Return the [X, Y] coordinate for the center point of the cell that contains the specified text.  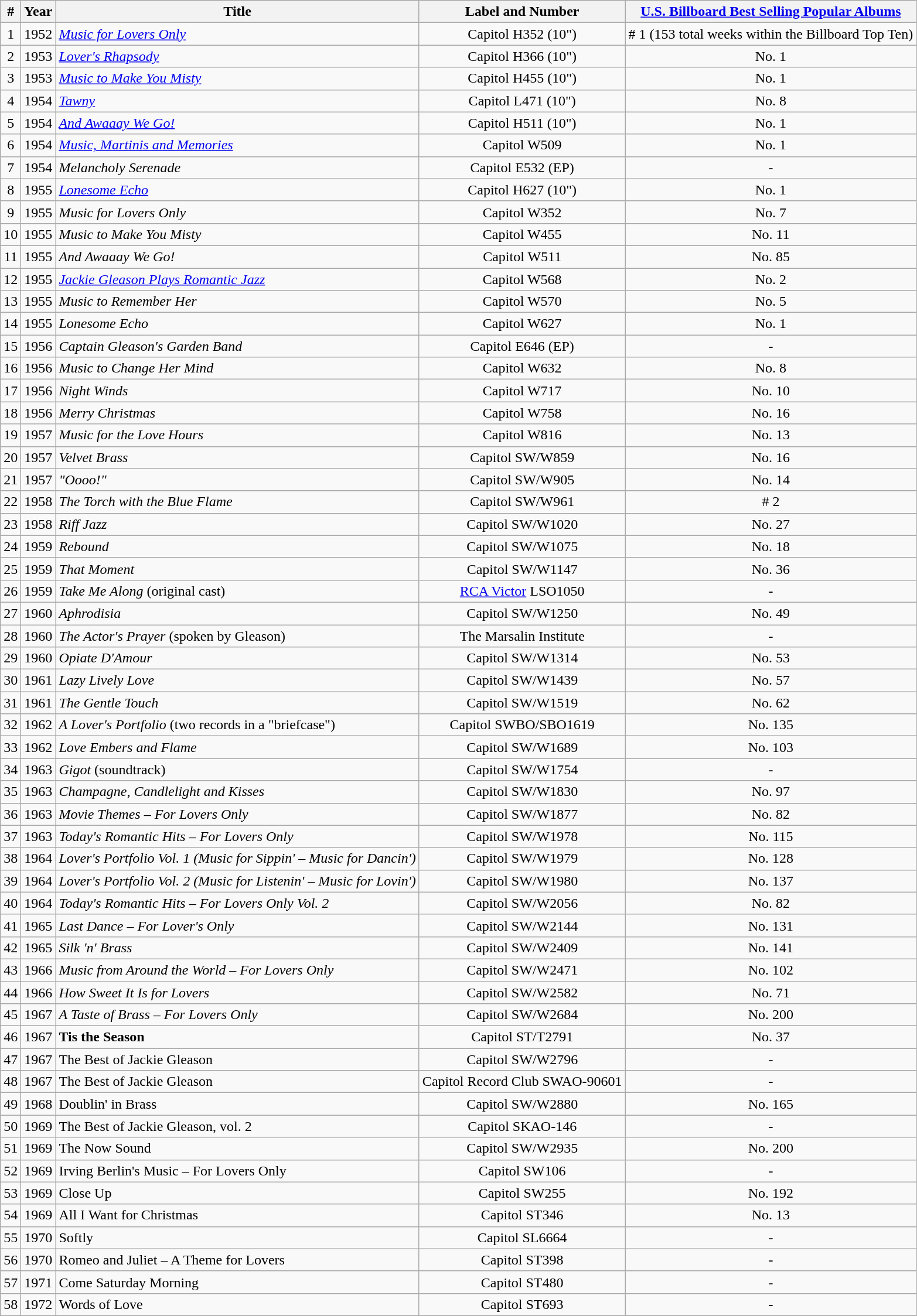
44 [11, 993]
Capitol SW/W1250 [522, 613]
Merry Christmas [237, 413]
20 [11, 457]
Capitol SW/W1020 [522, 524]
The Actor's Prayer (spoken by Gleason) [237, 635]
Lover's Rhapsody [237, 56]
Lover's Portfolio Vol. 1 (Music for Sippin' – Music for Dancin') [237, 859]
21 [11, 480]
No. 115 [771, 836]
45 [11, 1015]
# 1 (153 total weeks within the Billboard Top Ten) [771, 34]
Capitol E646 (EP) [522, 346]
Capitol SWBO/SBO1619 [522, 725]
27 [11, 613]
28 [11, 635]
Doublin' in Brass [237, 1104]
Rebound [237, 546]
Capitol SW/W1754 [522, 770]
Night Winds [237, 391]
Gigot (soundtrack) [237, 770]
Capitol SW106 [522, 1171]
Capitol SW/W2796 [522, 1059]
Opiate D'Amour [237, 658]
23 [11, 524]
6 [11, 145]
42 [11, 948]
No. 14 [771, 480]
No. 18 [771, 546]
19 [11, 435]
30 [11, 681]
5 [11, 123]
Capitol ST480 [522, 1282]
40 [11, 903]
A Lover's Portfolio (two records in a "briefcase") [237, 725]
Capitol SW/W1980 [522, 881]
Melancholy Serenade [237, 168]
Capitol SW/W2582 [522, 993]
No. 165 [771, 1104]
16 [11, 368]
48 [11, 1082]
Capitol ST346 [522, 1215]
50 [11, 1126]
Capitol SW/W2056 [522, 903]
Words of Love [237, 1304]
Capitol SW/W1978 [522, 836]
12 [11, 279]
Music, Martinis and Memories [237, 145]
Capitol L471 (10") [522, 101]
14 [11, 324]
No. 5 [771, 302]
Capitol H352 (10") [522, 34]
Capitol SKAO-146 [522, 1126]
Capitol SW/W2935 [522, 1148]
Capitol W816 [522, 435]
Capitol SW/W2684 [522, 1015]
The Gentle Touch [237, 703]
Last Dance – For Lover's Only [237, 925]
Capitol SW/W1439 [522, 681]
10 [11, 234]
No. 37 [771, 1037]
No. 2 [771, 279]
34 [11, 770]
35 [11, 792]
Today's Romantic Hits – For Lovers Only [237, 836]
Capitol H627 (10") [522, 190]
Capitol SW/W1519 [522, 703]
52 [11, 1171]
57 [11, 1282]
Lover's Portfolio Vol. 2 (Music for Listenin' – Music for Lovin') [237, 881]
# 2 [771, 502]
Capitol SW/W1075 [522, 546]
# [11, 12]
The Best of Jackie Gleason, vol. 2 [237, 1126]
15 [11, 346]
That Moment [237, 569]
7 [11, 168]
55 [11, 1238]
43 [11, 970]
How Sweet It Is for Lovers [237, 993]
1 [11, 34]
Captain Gleason's Garden Band [237, 346]
Today's Romantic Hits – For Lovers Only Vol. 2 [237, 903]
11 [11, 257]
Music for the Love Hours [237, 435]
Tis the Season [237, 1037]
Capitol SW/W2409 [522, 948]
Capitol W455 [522, 234]
26 [11, 591]
Capitol ST693 [522, 1304]
Label and Number [522, 12]
Music to Change Her Mind [237, 368]
47 [11, 1059]
54 [11, 1215]
53 [11, 1193]
Capitol SW255 [522, 1193]
4 [11, 101]
No. 7 [771, 212]
Capitol W632 [522, 368]
2 [11, 56]
1968 [39, 1104]
Capitol SW/W2880 [522, 1104]
Capitol H366 (10") [522, 56]
9 [11, 212]
Capitol SW/W2471 [522, 970]
"Oooo!" [237, 480]
29 [11, 658]
18 [11, 413]
17 [11, 391]
41 [11, 925]
Capitol H455 (10") [522, 78]
Capitol E532 (EP) [522, 168]
Capitol ST/T2791 [522, 1037]
All I Want for Christmas [237, 1215]
37 [11, 836]
31 [11, 703]
Capitol W352 [522, 212]
No. 27 [771, 524]
Romeo and Juliet – A Theme for Lovers [237, 1260]
Capitol SW/W2144 [522, 925]
25 [11, 569]
The Now Sound [237, 1148]
Love Embers and Flame [237, 747]
1972 [39, 1304]
No. 62 [771, 703]
Title [237, 12]
38 [11, 859]
Softly [237, 1238]
Capitol W758 [522, 413]
32 [11, 725]
Capitol W509 [522, 145]
Aphrodisia [237, 613]
51 [11, 1148]
Capitol W568 [522, 279]
13 [11, 302]
Jackie Gleason Plays Romantic Jazz [237, 279]
Music from Around the World – For Lovers Only [237, 970]
46 [11, 1037]
Capitol SW/W859 [522, 457]
No. 102 [771, 970]
Capitol ST398 [522, 1260]
No. 128 [771, 859]
Capitol SL6664 [522, 1238]
33 [11, 747]
Tawny [237, 101]
The Torch with the Blue Flame [237, 502]
No. 49 [771, 613]
Champagne, Candlelight and Kisses [237, 792]
Silk 'n' Brass [237, 948]
Capitol SW/W1314 [522, 658]
No. 36 [771, 569]
Capitol SW/W1689 [522, 747]
Velvet Brass [237, 457]
36 [11, 814]
No. 53 [771, 658]
The Marsalin Institute [522, 635]
No. 10 [771, 391]
Capitol W717 [522, 391]
Lazy Lively Love [237, 681]
Capitol W570 [522, 302]
1952 [39, 34]
Year [39, 12]
No. 57 [771, 681]
No. 103 [771, 747]
39 [11, 881]
No. 192 [771, 1193]
No. 137 [771, 881]
U.S. Billboard Best Selling Popular Albums [771, 12]
Irving Berlin's Music – For Lovers Only [237, 1171]
No. 141 [771, 948]
Capitol SW/W961 [522, 502]
Capitol H511 (10") [522, 123]
56 [11, 1260]
A Taste of Brass – For Lovers Only [237, 1015]
Capitol SW/W1830 [522, 792]
No. 11 [771, 234]
No. 135 [771, 725]
Capitol W511 [522, 257]
24 [11, 546]
No. 131 [771, 925]
3 [11, 78]
Take Me Along (original cast) [237, 591]
8 [11, 190]
Capitol Record Club SWAO-90601 [522, 1082]
Capitol W627 [522, 324]
Movie Themes – For Lovers Only [237, 814]
22 [11, 502]
Capitol SW/W905 [522, 480]
Capitol SW/W1877 [522, 814]
No. 71 [771, 993]
Capitol SW/W1979 [522, 859]
No. 97 [771, 792]
Close Up [237, 1193]
58 [11, 1304]
1971 [39, 1282]
No. 85 [771, 257]
Riff Jazz [237, 524]
RCA Victor LSO1050 [522, 591]
Music to Remember Her [237, 302]
Capitol SW/W1147 [522, 569]
Come Saturday Morning [237, 1282]
49 [11, 1104]
